Detect which cell encompasses the target text, then output its [x, y] center coordinate. 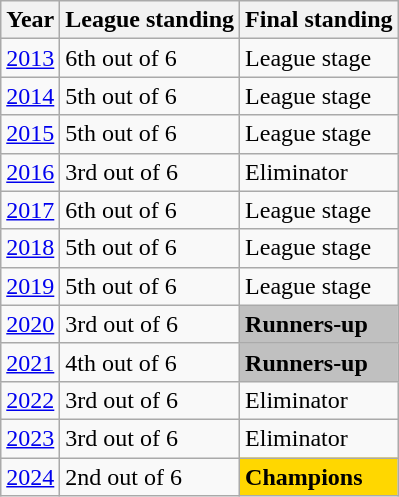
2017 [30, 210]
2018 [30, 248]
2020 [30, 324]
2024 [30, 477]
2019 [30, 286]
Champions [319, 477]
2nd out of 6 [150, 477]
2016 [30, 172]
2015 [30, 134]
2021 [30, 362]
Year [30, 20]
4th out of 6 [150, 362]
2013 [30, 58]
2023 [30, 438]
2022 [30, 400]
League standing [150, 20]
2014 [30, 96]
Final standing [319, 20]
